Search for the cell housing the specified text and yield its [X, Y] center coordinate. 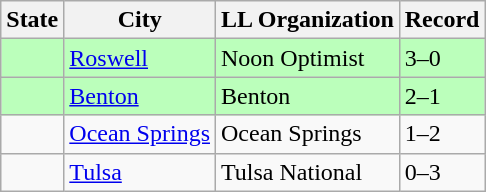
3–0 [442, 58]
Tulsa National [308, 172]
0–3 [442, 172]
Tulsa [140, 172]
LL Organization [308, 20]
State [32, 20]
2–1 [442, 96]
Roswell [140, 58]
1–2 [442, 134]
Record [442, 20]
City [140, 20]
Noon Optimist [308, 58]
